Search for the cell housing the specified text and yield its (X, Y) center coordinate. 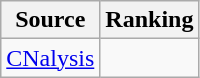
Source (50, 20)
CNalysis (50, 58)
Ranking (150, 20)
